Pinpoint the cell where the given text exists, returning its [x, y] midpoint coordinate. 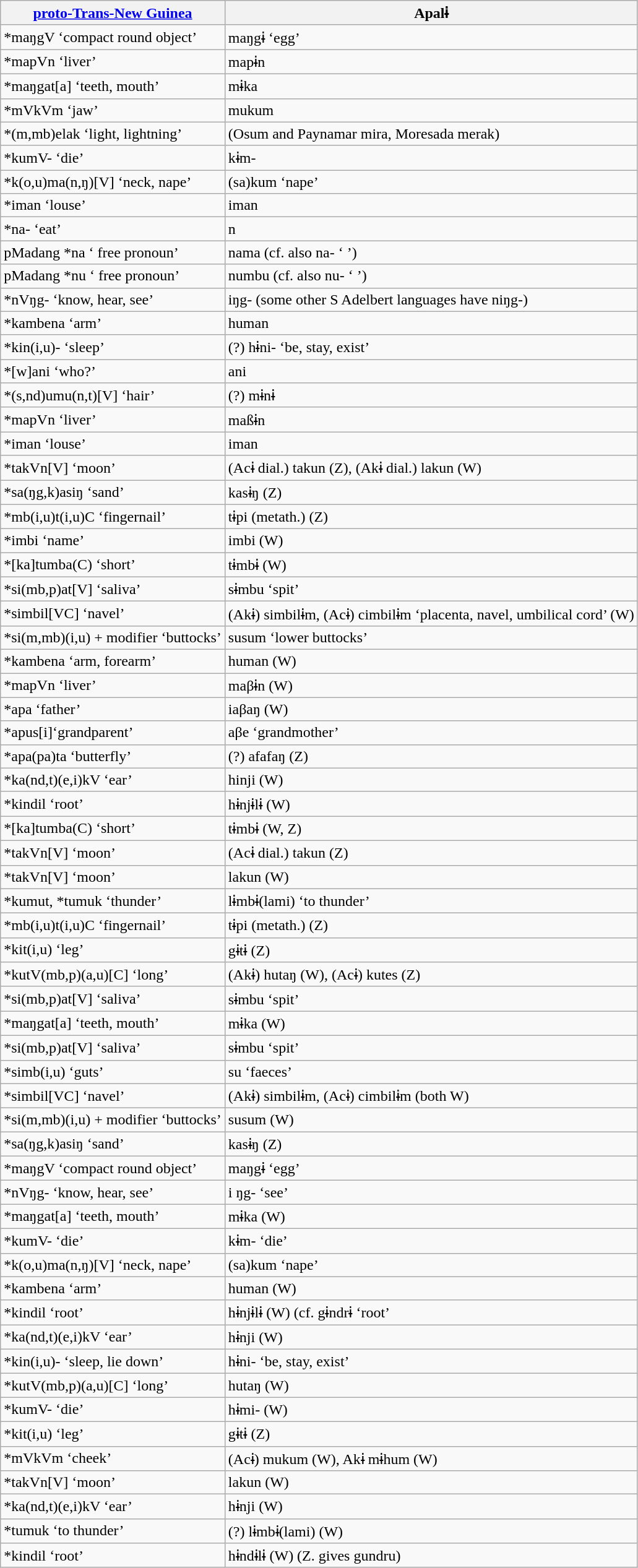
(Akɨ) simbilɨm, (Acɨ) cimbilɨm (both W) [431, 1096]
mapɨn [431, 62]
pMadang *nu ‘ free pronoun’ [113, 276]
*(s,nd)umu(n,t)[V] ‘hair’ [113, 395]
(Osum and Paynamar mira, Moresada merak) [431, 134]
n [431, 229]
*kin(i,u)- ‘sleep, lie down’ [113, 1361]
*mVkVm ‘cheek’ [113, 1458]
*tumuk ‘to thunder’ [113, 1531]
iaβaŋ (W) [431, 709]
*kambena ‘arm, forearm’ [113, 661]
mɨka [431, 86]
*simb(i,u) ‘guts’ [113, 1072]
hɨndɨlɨ (W) (Z. gives gundru) [431, 1556]
maβɨn (W) [431, 686]
iŋg- (some other S Adelbert languages have niŋg-) [431, 299]
numbu (cf. also nu- ‘ ’) [431, 276]
nama (cf. also na- ‘ ’) [431, 252]
(Acɨ) mukum (W), Akɨ mɨhum (W) [431, 1458]
*[w]ani ‘who?’ [113, 371]
hɨnjɨlɨ (W) (cf. gɨndrɨ ‘root’ [431, 1312]
lɨmbɨ(lami) ‘to thunder’ [431, 901]
susum ‘lower buttocks’ [431, 637]
(Akɨ) simbilɨm, (Acɨ) cimbilɨm ‘placenta, navel, umbilical cord’ (W) [431, 614]
*kumut, *tumuk ‘thunder’ [113, 901]
*kin(i,u)- ‘sleep’ [113, 347]
tɨmbɨ (W, Z) [431, 829]
proto-Trans-New Guinea [113, 13]
tɨmbɨ (W) [431, 565]
i ŋg- ‘see’ [431, 1192]
Apalɨ [431, 13]
mukum [431, 110]
hɨnjɨlɨ (W) [431, 804]
su ‘faeces’ [431, 1072]
imbi (W) [431, 541]
susum (W) [431, 1120]
kɨm- ‘die’ [431, 1241]
*na- ‘eat’ [113, 229]
pMadang *na ‘ free pronoun’ [113, 252]
(Acɨ dial.) takun (Z) [431, 853]
hinji (W) [431, 780]
aβe ‘grandmother’ [431, 733]
hutaŋ (W) [431, 1385]
(?) lɨmbɨ(lami) (W) [431, 1531]
(Akɨ) hutaŋ (W), (Acɨ) kutes (Z) [431, 975]
(?) mɨnɨ [431, 395]
*imbi ‘name’ [113, 541]
*apa ‘father’ [113, 709]
*mVkVm ‘jaw’ [113, 110]
*(m,mb)elak ‘light, lightning’ [113, 134]
kɨm- [431, 158]
maßɨn [431, 420]
(?) afafaŋ (Z) [431, 756]
hɨmi- (W) [431, 1410]
(Acɨ dial.) takun (Z), (Akɨ dial.) lakun (W) [431, 468]
*apa(pa)ta ‘butterfly’ [113, 756]
hɨni- ‘be, stay, exist’ [431, 1361]
human [431, 323]
(?) hɨni- ‘be, stay, exist’ [431, 347]
ani [431, 371]
*apus[i]‘grandparent’ [113, 733]
